For the text-containing cell, return its midpoint in [X, Y] coordinate format. 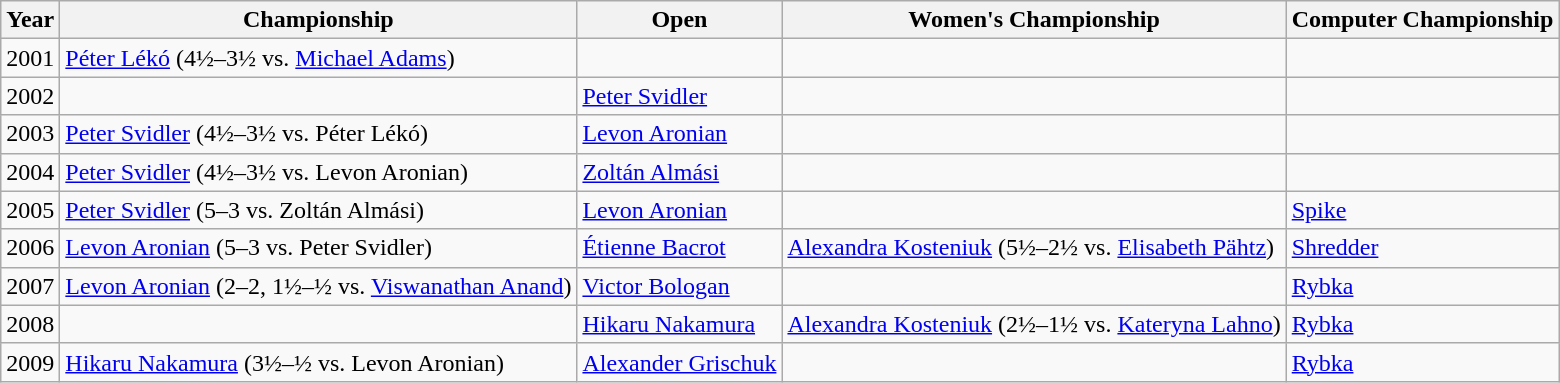
Year [30, 20]
2008 [30, 324]
Women's Championship [1034, 20]
Péter Lékó (4½–3½ vs. Michael Adams) [318, 58]
Zoltán Almási [680, 172]
Peter Svidler (5–3 vs. Zoltán Almási) [318, 210]
Hikaru Nakamura (3½–½ vs. Levon Aronian) [318, 362]
Alexander Grischuk [680, 362]
Levon Aronian (5–3 vs. Peter Svidler) [318, 248]
Championship [318, 20]
2009 [30, 362]
Shredder [1422, 248]
Alexandra Kosteniuk (2½–1½ vs. Kateryna Lahno) [1034, 324]
Hikaru Nakamura [680, 324]
Victor Bologan [680, 286]
Spike [1422, 210]
Open [680, 20]
2007 [30, 286]
2002 [30, 96]
Alexandra Kosteniuk (5½–2½ vs. Elisabeth Pähtz) [1034, 248]
Peter Svidler [680, 96]
Peter Svidler (4½–3½ vs. Levon Aronian) [318, 172]
2005 [30, 210]
Levon Aronian (2–2, 1½–½ vs. Viswanathan Anand) [318, 286]
2001 [30, 58]
Étienne Bacrot [680, 248]
Peter Svidler (4½–3½ vs. Péter Lékó) [318, 134]
2006 [30, 248]
2003 [30, 134]
2004 [30, 172]
Computer Championship [1422, 20]
